Scan for the cell matching the given text and deliver its [X, Y] coordinate at center. 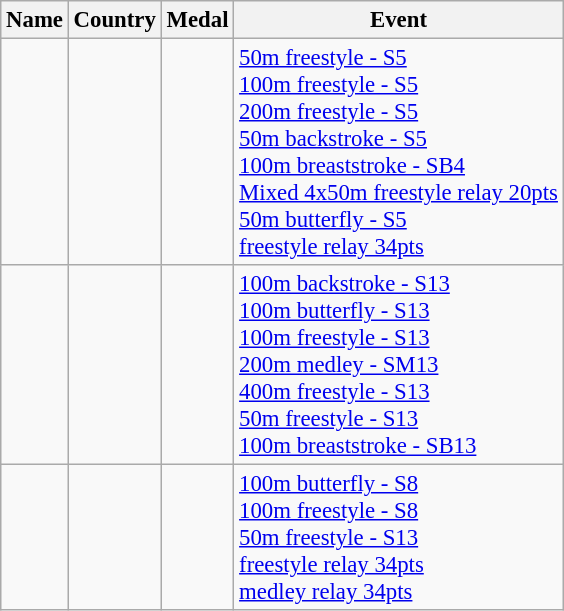
Event [398, 20]
Medal [198, 20]
Name [35, 20]
100m butterfly - S8 100m freestyle - S850m freestyle - S13 freestyle relay 34pts medley relay 34pts [398, 538]
100m backstroke - S13 100m butterfly - S13100m freestyle - S13 200m medley - SM13400m freestyle - S1350m freestyle - S13 100m breaststroke - SB13 [398, 365]
Country [114, 20]
